Find where the given text appears and provide that cell's center as [X, Y] coordinate. 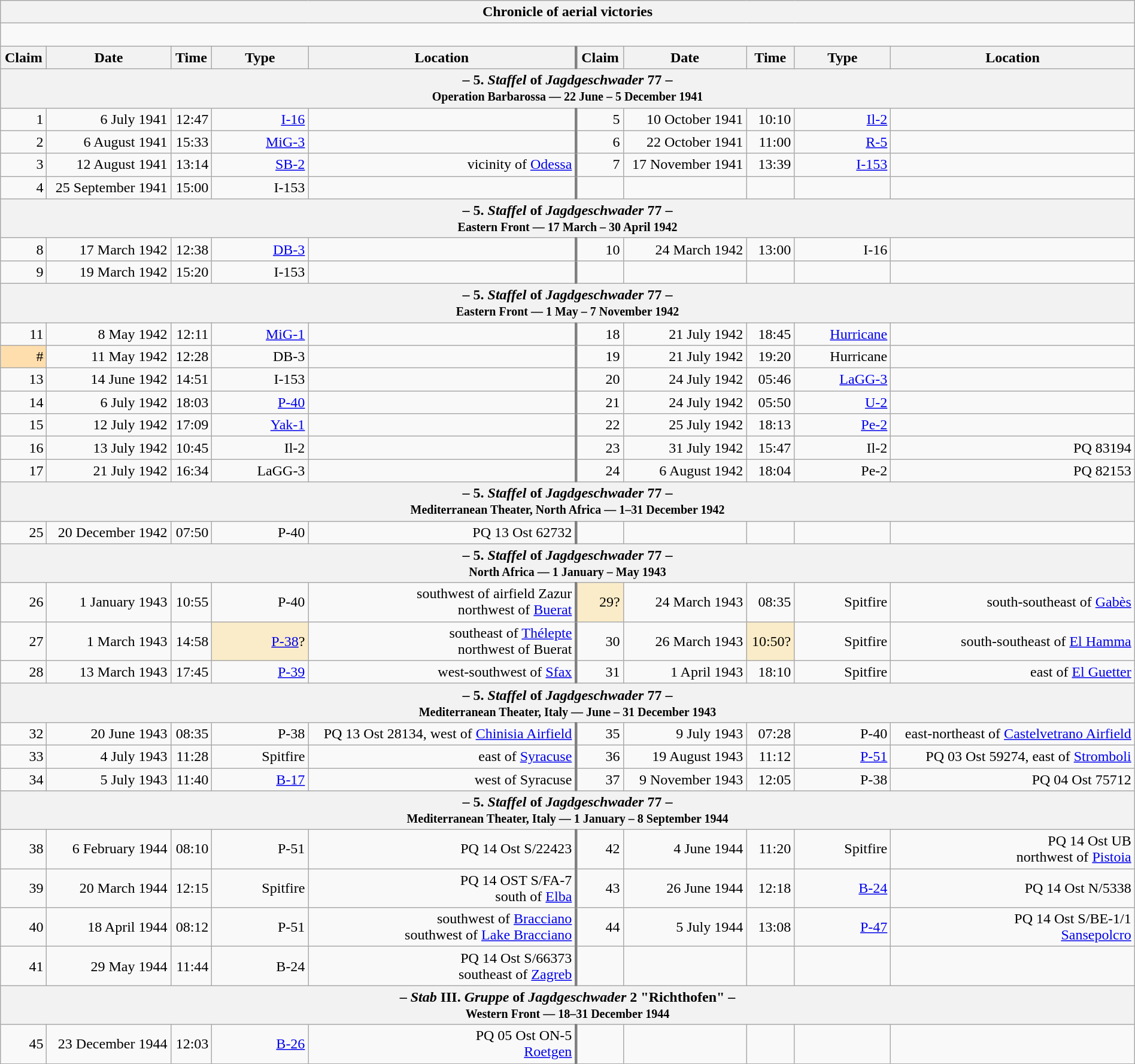
PQ 14 Ost S/BE-1/1Sansepolcro [1013, 927]
18:03 [192, 402]
13 [24, 380]
5 July 1943 [109, 779]
11:28 [192, 756]
18:10 [770, 672]
37 [600, 779]
24 March 1942 [685, 249]
16 [24, 448]
29 May 1944 [109, 966]
19:20 [770, 357]
25 July 1942 [685, 425]
– Stab III. Gruppe of Jagdgeschwader 2 "Richthofen" –Western Front — 18–31 December 1944 [567, 1005]
west-southwest of Sfax [442, 672]
12:28 [192, 357]
34 [24, 779]
18 April 1944 [109, 927]
PQ 14 Ost N/5338 [1013, 889]
12:03 [192, 1044]
5 July 1944 [685, 927]
08:12 [192, 927]
6 August 1942 [685, 471]
43 [600, 889]
18:13 [770, 425]
17:45 [192, 672]
12:38 [192, 249]
southwest of airfield Zazur northwest of Buerat [442, 602]
12 July 1942 [109, 425]
south-southeast of El Hamma [1013, 641]
23 [600, 448]
42 [600, 849]
13:08 [770, 927]
13:00 [770, 249]
20 [600, 380]
11:12 [770, 756]
– 5. Staffel of Jagdgeschwader 77 –Operation Barbarossa — 22 June – 5 December 1941 [567, 89]
23 December 1944 [109, 1044]
26 March 1943 [685, 641]
14 [24, 402]
12:11 [192, 334]
– 5. Staffel of Jagdgeschwader 77 –Mediterranean Theater, Italy — 1 January – 8 September 1944 [567, 811]
33 [24, 756]
19 [600, 357]
31 [600, 672]
Yak-1 [260, 425]
17 March 1942 [109, 249]
30 [600, 641]
east of Syracuse [442, 756]
PQ 14 Ost S/66373southeast of Zagreb [442, 966]
26 [24, 602]
PQ 14 OST S/FA-7south of Elba [442, 889]
10:10 [770, 119]
19 August 1943 [685, 756]
5 [600, 119]
vicinity of Odessa [442, 165]
16:34 [192, 471]
11:20 [770, 849]
8 May 1942 [109, 334]
Chronicle of aerial victories [567, 12]
east-northeast of Castelvetrano Airfield [1013, 733]
12:18 [770, 889]
40 [24, 927]
25 September 1941 [109, 187]
20 June 1943 [109, 733]
41 [24, 966]
# [24, 357]
4 June 1944 [685, 849]
PQ 13 Ost 62732 [442, 532]
10:50? [770, 641]
12:05 [770, 779]
– 5. Staffel of Jagdgeschwader 77 –Mediterranean Theater, North Africa — 1–31 December 1942 [567, 502]
10 [600, 249]
south-southeast of Gabès [1013, 602]
11:44 [192, 966]
18 [600, 334]
19 March 1942 [109, 272]
05:46 [770, 380]
6 February 1944 [109, 849]
11 [24, 334]
6 [600, 142]
11:40 [192, 779]
28 [24, 672]
15:00 [192, 187]
PQ 14 Ost S/22423 [442, 849]
MiG-1 [260, 334]
PQ 82153 [1013, 471]
PQ 05 Ost ON-5 Roetgen [442, 1044]
13 March 1943 [109, 672]
12 August 1941 [109, 165]
15:47 [770, 448]
9 [24, 272]
6 August 1941 [109, 142]
P-38? [260, 641]
18:04 [770, 471]
PQ 83194 [1013, 448]
08:10 [192, 849]
R-5 [843, 142]
P-47 [843, 927]
1 April 1943 [685, 672]
1 March 1943 [109, 641]
31 July 1942 [685, 448]
05:50 [770, 402]
southeast of Thélepte northwest of Buerat [442, 641]
18:45 [770, 334]
24 March 1943 [685, 602]
07:28 [770, 733]
24 [600, 471]
15:33 [192, 142]
13 July 1942 [109, 448]
10:55 [192, 602]
44 [600, 927]
4 [24, 187]
10 October 1941 [685, 119]
southwest of Braccianosouthwest of Lake Bracciano [442, 927]
17:09 [192, 425]
PQ 13 Ost 28134, west of Chinisia Airfield [442, 733]
07:50 [192, 532]
17 [24, 471]
17 November 1941 [685, 165]
45 [24, 1044]
P-39 [260, 672]
15:20 [192, 272]
6 July 1941 [109, 119]
13:39 [770, 165]
PQ 03 Ost 59274, east of Stromboli [1013, 756]
32 [24, 733]
9 November 1943 [685, 779]
22 October 1941 [685, 142]
8 [24, 249]
35 [600, 733]
21 [600, 402]
B-26 [260, 1044]
east of El Guetter [1013, 672]
6 July 1942 [109, 402]
29? [600, 602]
12:47 [192, 119]
– 5. Staffel of Jagdgeschwader 77 –Eastern Front — 17 March – 30 April 1942 [567, 218]
– 5. Staffel of Jagdgeschwader 77 –Mediterranean Theater, Italy — June – 31 December 1943 [567, 703]
39 [24, 889]
4 July 1943 [109, 756]
3 [24, 165]
13:14 [192, 165]
1 January 1943 [109, 602]
PQ 14 Ost UBnorthwest of Pistoia [1013, 849]
B-17 [260, 779]
SB-2 [260, 165]
9 July 1943 [685, 733]
PQ 04 Ost 75712 [1013, 779]
– 5. Staffel of Jagdgeschwader 77 –North Africa — 1 January – May 1943 [567, 563]
22 [600, 425]
26 June 1944 [685, 889]
12:15 [192, 889]
10:45 [192, 448]
14:58 [192, 641]
20 March 1944 [109, 889]
20 December 1942 [109, 532]
2 [24, 142]
27 [24, 641]
7 [600, 165]
15 [24, 425]
36 [600, 756]
14:51 [192, 380]
11:00 [770, 142]
38 [24, 849]
west of Syracuse [442, 779]
14 June 1942 [109, 380]
11 May 1942 [109, 357]
1 [24, 119]
MiG-3 [260, 142]
U-2 [843, 402]
– 5. Staffel of Jagdgeschwader 77 –Eastern Front — 1 May – 7 November 1942 [567, 303]
25 [24, 532]
